Locate the cell with the specified text and output its [X, Y] center coordinate. 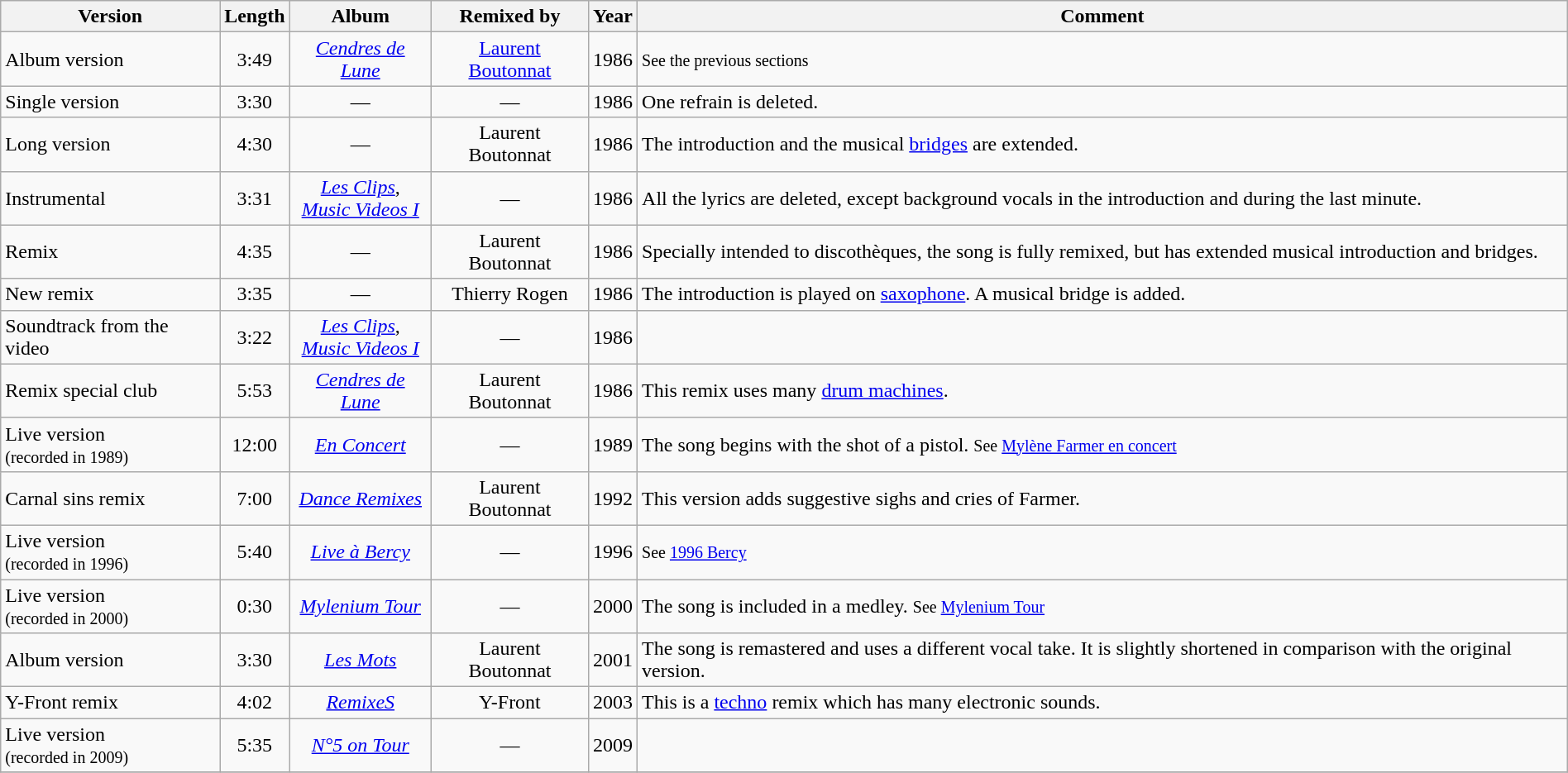
Live version (recorded in 2009) [111, 746]
One refrain is deleted. [1103, 102]
7:00 [255, 498]
N°5 on Tour [361, 746]
Y-Front remix [111, 703]
Live version (recorded in 1989) [111, 445]
The song is included in a medley. See Mylenium Tour [1103, 605]
RemixeS [361, 703]
Y-Front [509, 703]
3:31 [255, 198]
See the previous sections [1103, 60]
New remix [111, 294]
Album [361, 17]
See 1996 Bercy [1103, 552]
Comment [1103, 17]
Long version [111, 144]
3:49 [255, 60]
The introduction and the musical bridges are extended. [1103, 144]
Live version (recorded in 1996) [111, 552]
Carnal sins remix [111, 498]
Les Mots [361, 660]
The song begins with the shot of a pistol. See Mylène Farmer en concert [1103, 445]
Remix special club [111, 390]
Specially intended to discothèques, the song is fully remixed, but has extended musical introduction and bridges. [1103, 251]
Year [612, 17]
Thierry Rogen [509, 294]
0:30 [255, 605]
Single version [111, 102]
Soundtrack from the video [111, 337]
This remix uses many drum machines. [1103, 390]
4:30 [255, 144]
2000 [612, 605]
5:53 [255, 390]
2003 [612, 703]
2009 [612, 746]
All the lyrics are deleted, except background vocals in the introduction and during the last minute. [1103, 198]
This is a techno remix which has many electronic sounds. [1103, 703]
12:00 [255, 445]
Live à Bercy [361, 552]
3:35 [255, 294]
5:35 [255, 746]
The song is remastered and uses a different vocal take. It is slightly shortened in comparison with the original version. [1103, 660]
Remix [111, 251]
Remixed by [509, 17]
Dance Remixes [361, 498]
5:40 [255, 552]
Length [255, 17]
4:02 [255, 703]
En Concert [361, 445]
Instrumental [111, 198]
This version adds suggestive sighs and cries of Farmer. [1103, 498]
3:22 [255, 337]
The introduction is played on saxophone. A musical bridge is added. [1103, 294]
Version [111, 17]
4:35 [255, 251]
1996 [612, 552]
Mylenium Tour [361, 605]
Live version (recorded in 2000) [111, 605]
1989 [612, 445]
2001 [612, 660]
1992 [612, 498]
